Locate the cell with the specified text and output its [x, y] center coordinate. 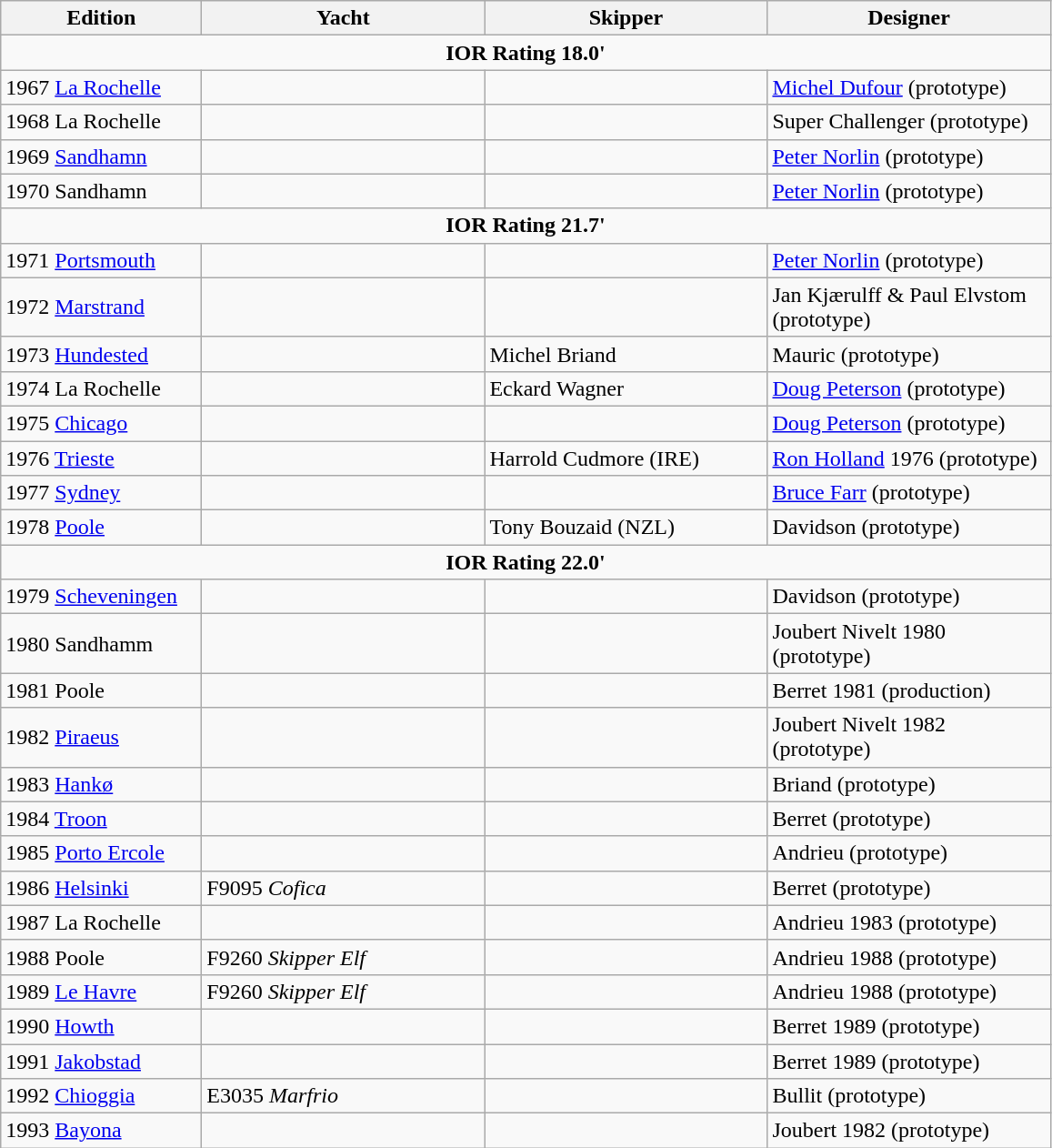
Ron Holland 1976 (prototype) [909, 458]
Andrieu (prototype) [909, 853]
1983 Hankø [102, 784]
1993 Bayona [102, 1131]
Joubert Nivelt 1980 (prototype) [909, 644]
Eckard Wagner [626, 388]
F9095 Cofica [344, 888]
1973 Hundested [102, 354]
Tony Bouzaid (NZL) [626, 528]
1976 Trieste [102, 458]
1990 Howth [102, 1026]
1971 Portsmouth [102, 260]
1985 Porto Ercole [102, 853]
IOR Rating 21.7' [526, 226]
Designer [909, 18]
Jan Kjærulff & Paul Elvstom (prototype) [909, 307]
1980 Sandhamm [102, 644]
Joubert Nivelt 1982 (prototype) [909, 737]
IOR Rating 22.0' [526, 562]
1992 Chioggia [102, 1096]
Bullit (prototype) [909, 1096]
Edition [102, 18]
Harrold Cudmore (IRE) [626, 458]
1970 Sandhamn [102, 191]
1972 Marstrand [102, 307]
1979 Scheveningen [102, 597]
1989 Le Havre [102, 992]
E3035 Marfrio [344, 1096]
Briand (prototype) [909, 784]
1981 Poole [102, 690]
Mauric (prototype) [909, 354]
Joubert 1982 (prototype) [909, 1131]
1984 Troon [102, 819]
1991 Jakobstad [102, 1062]
1975 Chicago [102, 423]
Skipper [626, 18]
1977 Sydney [102, 493]
1986 Helsinki [102, 888]
Michel Dufour (prototype) [909, 87]
Bruce Farr (prototype) [909, 493]
Berret 1981 (production) [909, 690]
1968 La Rochelle [102, 122]
1987 La Rochelle [102, 922]
1969 Sandhamn [102, 156]
Yacht [344, 18]
1982 Piraeus [102, 737]
Andrieu 1983 (prototype) [909, 922]
Super Challenger (prototype) [909, 122]
1967 La Rochelle [102, 87]
IOR Rating 18.0' [526, 53]
1988 Poole [102, 957]
1974 La Rochelle [102, 388]
1978 Poole [102, 528]
Michel Briand [626, 354]
